Find where the given text appears and provide that cell's center as (x, y) coordinate. 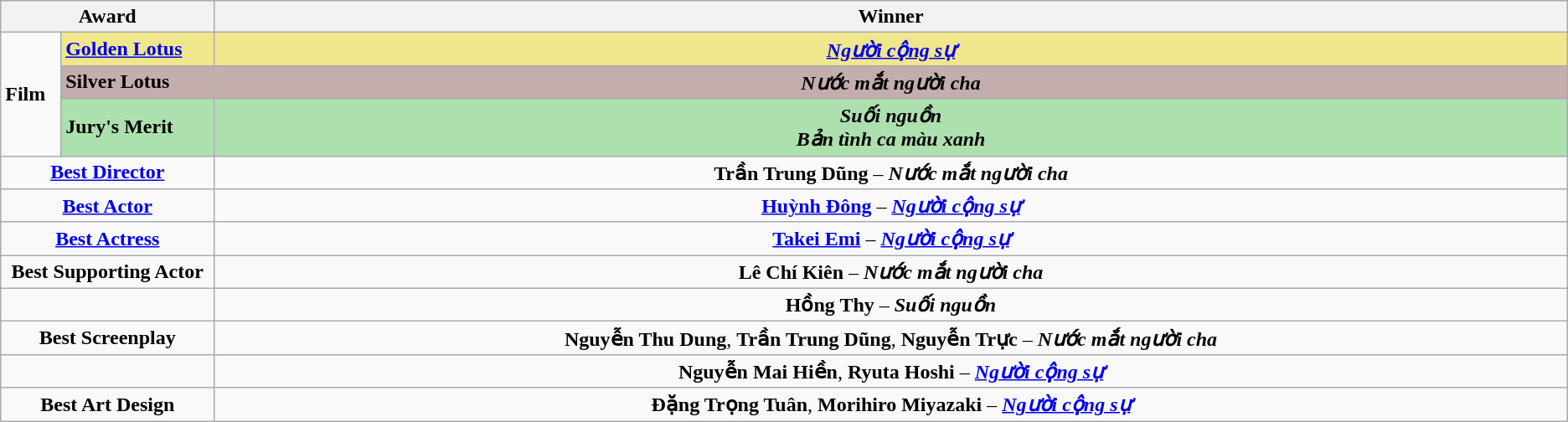
Winner (891, 17)
Best Actress (107, 239)
Silver Lotus (137, 82)
Huỳnh Đông – Người cộng sự (891, 206)
Người cộng sự (891, 49)
Nguyễn Thu Dung, Trần Trung Dũng, Nguyễn Trực – Nước mắt người cha (891, 338)
Đặng Trọng Tuân, Morihiro Miyazaki – Người cộng sự (891, 404)
Hồng Thy – Suối nguồn (891, 305)
Best Art Design (107, 404)
Nguyễn Mai Hiền, Ryuta Hoshi – Người cộng sự (891, 371)
Best Screenplay (107, 338)
Best Actor (107, 206)
Award (107, 17)
Jury's Merit (137, 127)
Nước mắt người cha (891, 82)
Trần Trung Dũng – Nước mắt người cha (891, 172)
Golden Lotus (137, 49)
Best Director (107, 172)
Takei Emi – Người cộng sự (891, 239)
Best Supporting Actor (107, 272)
Suối nguồnBản tình ca màu xanh (891, 127)
Film (31, 94)
Lê Chí Kiên – Nước mắt người cha (891, 272)
